Return the [x, y] coordinate for the center point of the cell that contains the specified text.  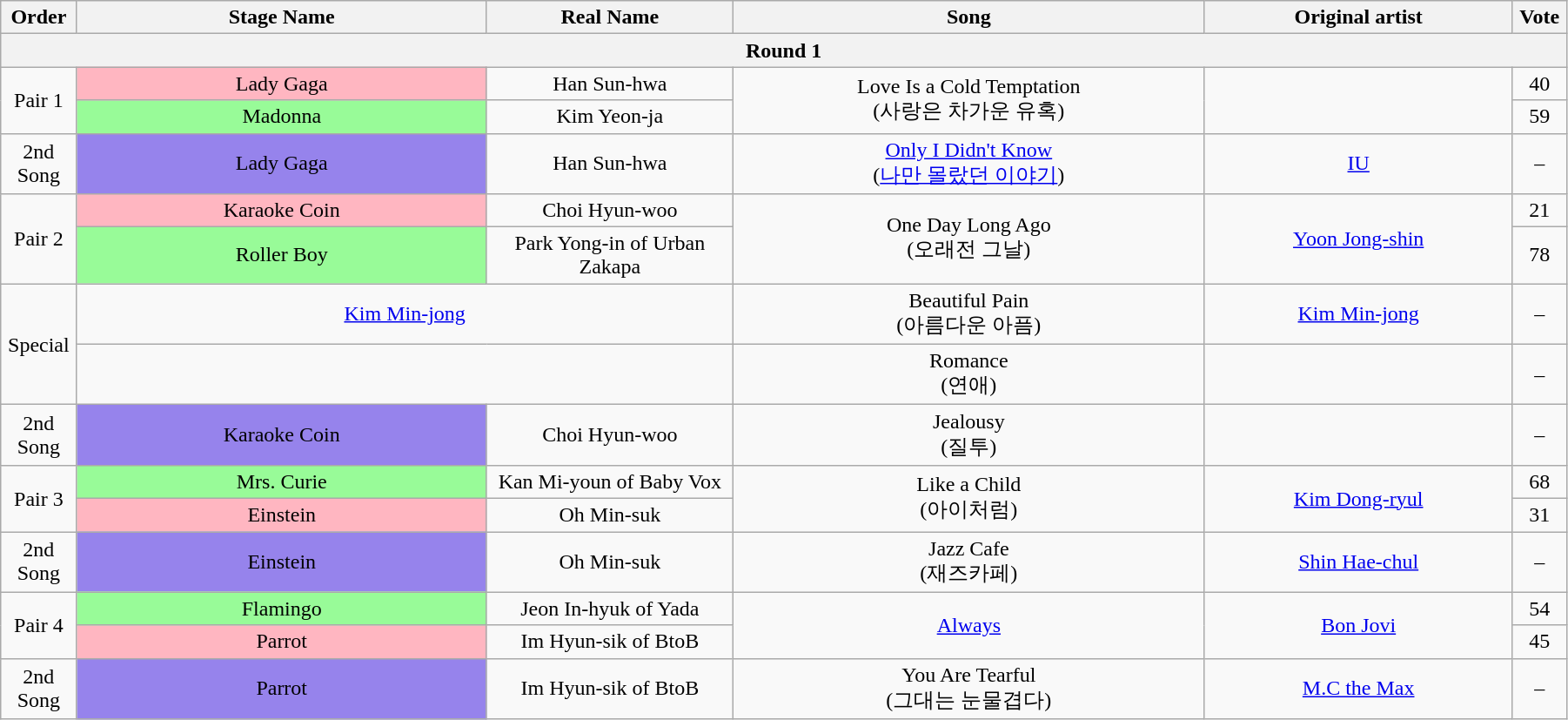
Like a Child(아이처럼) [968, 498]
One Day Long Ago(오래전 그날) [968, 239]
Jeon In-hyuk of Yada [609, 609]
Park Yong-in of Urban Zakapa [609, 256]
40 [1539, 84]
Love Is a Cold Temptation(사랑은 차가운 유혹) [968, 100]
Bon Jovi [1358, 625]
Pair 3 [38, 498]
54 [1539, 609]
59 [1539, 117]
M.C the Max [1358, 689]
Original artist [1358, 17]
Special [38, 345]
Jealousy(질투) [968, 435]
Roller Boy [282, 256]
IU [1358, 164]
Romance(연애) [968, 374]
Pair 1 [38, 100]
Jazz Cafe(재즈카페) [968, 562]
Order [38, 17]
Madonna [282, 117]
78 [1539, 256]
Flamingo [282, 609]
Mrs. Curie [282, 481]
Yoon Jong-shin [1358, 239]
Round 1 [784, 50]
Always [968, 625]
Vote [1539, 17]
21 [1539, 211]
Kan Mi-youn of Baby Vox [609, 481]
Song [968, 17]
Kim Dong-ryul [1358, 498]
31 [1539, 515]
68 [1539, 481]
Stage Name [282, 17]
Pair 2 [38, 239]
Only I Didn't Know(나만 몰랐던 이야기) [968, 164]
Pair 4 [38, 625]
Shin Hae-chul [1358, 562]
Real Name [609, 17]
Beautiful Pain(아름다운 아픔) [968, 314]
You Are Tearful(그대는 눈물겹다) [968, 689]
Kim Yeon-ja [609, 117]
45 [1539, 642]
